Extract the (x, y) coordinate from the center of the cell holding the provided text.  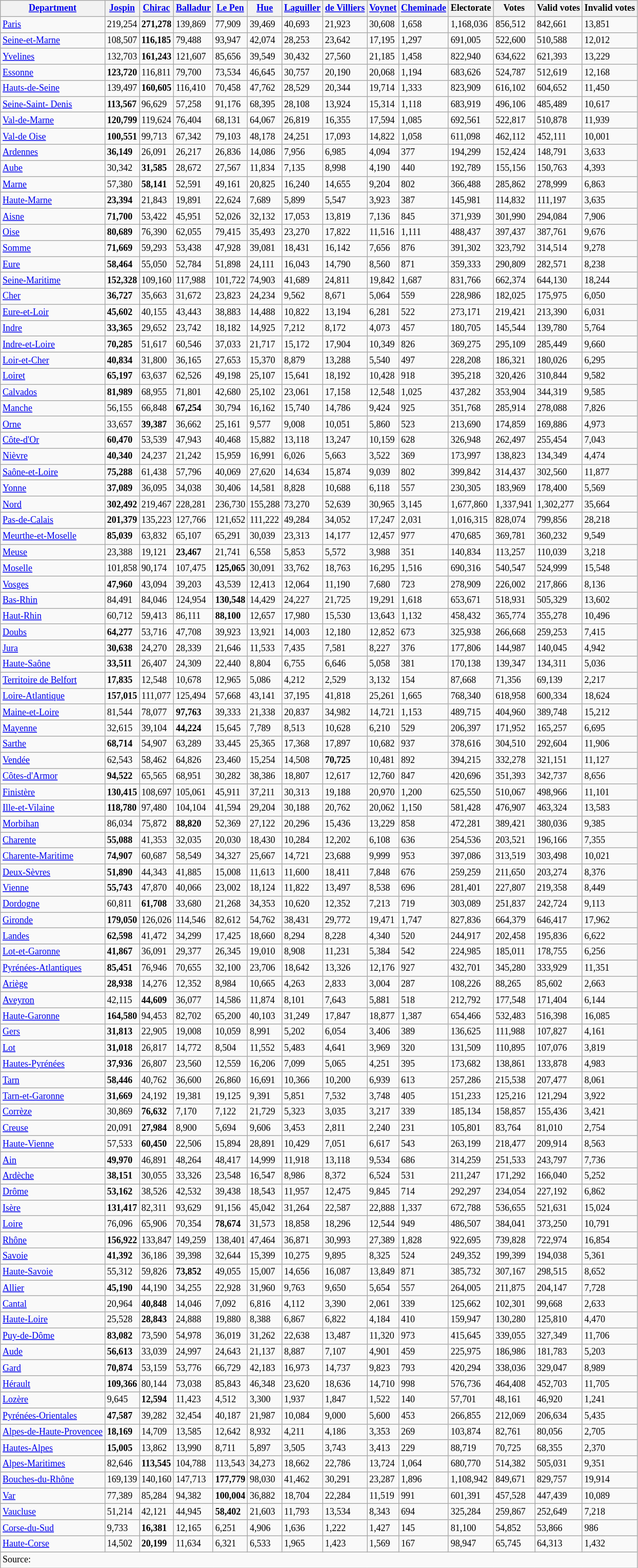
505,031 (559, 1463)
Orne (53, 424)
85,656 (230, 56)
75,288 (122, 472)
8,998 (345, 168)
Ardennes (53, 152)
46,891 (157, 1160)
355,278 (559, 616)
39,081 (265, 248)
36,186 (157, 1256)
28,108 (303, 105)
7,043 (609, 440)
18,807 (303, 776)
28,529 (303, 88)
314,514 (559, 248)
2,529 (345, 680)
6,281 (383, 312)
49,161 (230, 185)
36,600 (194, 1080)
543 (424, 1144)
76,096 (122, 1224)
542 (424, 952)
15,212 (609, 712)
13,194 (345, 312)
219,358 (559, 888)
69,139 (559, 680)
38,431 (303, 920)
360,232 (559, 536)
262,497 (514, 440)
21,242 (194, 457)
3,035 (345, 1112)
18,704 (303, 1496)
91,176 (230, 105)
83,082 (122, 1336)
1,387 (424, 1016)
130,415 (122, 792)
918 (424, 377)
185,011 (514, 952)
70,354 (194, 1224)
1,016,315 (471, 520)
3,988 (383, 552)
149,259 (194, 1240)
6,026 (303, 457)
14,046 (194, 1304)
Haute-Garonne (53, 1016)
457,528 (514, 1496)
65,291 (230, 536)
7,135 (303, 168)
472,281 (471, 824)
488,437 (471, 232)
12,202 (345, 840)
91,156 (230, 1208)
65,107 (194, 536)
30,406 (230, 488)
55,312 (122, 1271)
180,705 (471, 328)
19,381 (194, 1096)
Lot (53, 1048)
Aisne (53, 217)
86,111 (194, 616)
15,530 (345, 616)
225,975 (471, 1351)
847 (424, 776)
60,811 (122, 904)
25,161 (230, 424)
94,453 (157, 1016)
12,176 (383, 968)
33,680 (194, 904)
39,104 (157, 728)
8,984 (230, 984)
7,680 (383, 584)
10,678 (194, 680)
40,762 (157, 1080)
849,671 (514, 1480)
140,160 (157, 1480)
9,351 (609, 1463)
Ain (53, 1160)
34,038 (194, 488)
10,089 (609, 1496)
126,026 (157, 920)
937 (424, 744)
44,609 (157, 999)
52,784 (194, 265)
43,141 (265, 696)
84,491 (122, 600)
Val-de Oise (53, 136)
7,122 (230, 1112)
829,757 (559, 1480)
116,410 (194, 88)
30,313 (303, 792)
13,602 (609, 600)
6,050 (609, 297)
34,299 (194, 936)
20,825 (265, 185)
9,582 (609, 377)
3,421 (609, 1112)
58,402 (230, 1512)
41,867 (122, 952)
6,210 (383, 728)
12,544 (383, 1224)
7,689 (265, 200)
16,691 (265, 1080)
1,132 (424, 616)
54,907 (157, 744)
692,561 (471, 120)
167 (424, 1543)
313,519 (514, 856)
55,050 (157, 265)
68,951 (194, 776)
73,852 (194, 1271)
Balladur (194, 8)
8,376 (609, 872)
646,417 (559, 920)
6,695 (609, 728)
34,255 (194, 1288)
285,862 (514, 185)
36,095 (157, 488)
209,914 (559, 1144)
5,853 (303, 552)
19,010 (265, 952)
11,101 (609, 792)
30,342 (122, 168)
3,217 (383, 1112)
8,563 (609, 1144)
33,445 (230, 744)
15,959 (230, 457)
6,558 (265, 552)
369,275 (471, 344)
77,909 (230, 25)
6,822 (345, 1320)
5,483 (303, 1048)
5,202 (303, 1032)
23,467 (194, 552)
68,714 (122, 744)
104,104 (194, 808)
271,278 (157, 25)
125,494 (194, 696)
105,061 (194, 792)
Var (53, 1496)
94,382 (194, 1496)
327,349 (559, 1336)
229 (424, 1448)
604,652 (559, 88)
24,234 (265, 297)
86,034 (122, 824)
518 (424, 999)
8,711 (230, 1448)
145 (424, 1528)
793 (424, 1368)
47,960 (122, 584)
194,038 (559, 1256)
66,848 (157, 408)
85,284 (157, 1496)
23,548 (230, 1176)
64,826 (194, 760)
486,507 (471, 1224)
Aveyron (53, 999)
54,852 (514, 1528)
251,533 (514, 1160)
17,195 (383, 40)
292,604 (559, 744)
420,696 (471, 776)
24,270 (157, 649)
234,054 (514, 1191)
6,816 (265, 1304)
171,952 (514, 728)
1,302,277 (559, 504)
10,628 (345, 728)
3,353 (383, 1432)
12,642 (230, 1432)
40,834 (122, 360)
664,379 (514, 920)
7,099 (303, 1064)
de Villiers (345, 8)
12,475 (345, 1191)
125,810 (559, 1320)
42,680 (230, 392)
1,965 (303, 1543)
217,866 (559, 584)
48,264 (194, 1160)
88,820 (194, 824)
Voynet (383, 8)
23,688 (345, 856)
634,622 (514, 56)
5,323 (303, 1112)
17,980 (303, 616)
Maine-et-Loire (53, 712)
2,061 (383, 1304)
6,054 (345, 1032)
23,270 (303, 232)
136,625 (471, 1032)
514,382 (514, 1463)
452,111 (559, 136)
177,548 (514, 999)
27,560 (345, 56)
23,560 (194, 1064)
31,018 (122, 1048)
36,019 (230, 1336)
8,372 (345, 1176)
457 (424, 328)
447,439 (559, 1496)
33,365 (122, 328)
52,026 (230, 217)
18,877 (383, 1016)
353,904 (514, 392)
4,474 (609, 457)
9,039 (383, 472)
21,268 (230, 904)
581,428 (471, 808)
16,355 (345, 120)
60,712 (122, 616)
54,978 (194, 1336)
1,168,036 (471, 25)
4,906 (265, 1528)
11,600 (303, 872)
20,068 (383, 72)
5,860 (383, 424)
55,088 (122, 840)
84,046 (157, 600)
17,368 (303, 744)
99,668 (559, 1304)
257,286 (471, 1080)
686 (424, 1160)
3,635 (609, 200)
9,733 (122, 1528)
523 (424, 424)
14,709 (157, 1432)
34,982 (345, 712)
61,438 (157, 472)
683,919 (471, 105)
Haute-Saône (53, 664)
31,264 (303, 1208)
32,454 (194, 1416)
59,413 (157, 616)
6,321 (230, 1543)
826 (424, 344)
Invalid votes (609, 8)
27,620 (265, 472)
Alpes-de-Haute-Provencee (53, 1432)
60,470 (122, 440)
23,642 (345, 40)
24,811 (345, 280)
35,664 (609, 504)
3,145 (424, 504)
139,497 (122, 88)
5,897 (265, 1448)
9,424 (383, 408)
45,602 (122, 312)
199,399 (514, 1256)
949 (424, 1224)
68,131 (230, 120)
127,766 (194, 520)
20,190 (345, 72)
38,151 (122, 1176)
3,969 (383, 1048)
8,560 (383, 265)
11,918 (303, 1160)
195,836 (559, 936)
9,645 (122, 1400)
278,999 (559, 185)
41,689 (303, 280)
7,532 (345, 1096)
57,796 (194, 472)
5,203 (609, 1351)
21,338 (265, 712)
1,636 (303, 1528)
Oise (53, 232)
295,109 (514, 344)
34,353 (265, 904)
Territoire de Belfort (53, 680)
88,265 (514, 984)
17,962 (609, 920)
325,938 (471, 632)
20,091 (122, 1128)
121,294 (559, 1096)
8,986 (303, 1176)
31,262 (265, 1336)
26,836 (230, 152)
103,874 (471, 1432)
30,757 (303, 72)
694 (424, 1512)
150,763 (559, 168)
178,400 (559, 488)
11,705 (609, 1384)
111,988 (514, 1032)
23,287 (383, 1480)
5,065 (345, 1064)
26,807 (157, 1064)
314,259 (471, 1160)
1,618 (424, 600)
47,870 (157, 888)
2,240 (383, 1128)
410 (424, 1320)
15,436 (345, 824)
101,722 (230, 280)
Vienne (53, 888)
21,741 (230, 552)
14,710 (383, 1384)
314,437 (514, 472)
14,003 (303, 632)
39,387 (157, 424)
21,646 (230, 649)
73,590 (157, 1336)
1,200 (424, 792)
377 (424, 152)
202,458 (514, 936)
85,451 (122, 968)
27,122 (265, 824)
302,492 (122, 504)
21,843 (157, 200)
Cantal (53, 1304)
107,475 (194, 569)
16,162 (265, 408)
4,470 (609, 1320)
Jura (53, 649)
15,548 (609, 569)
14,276 (157, 984)
5,361 (609, 1256)
3,748 (383, 1096)
41,885 (194, 872)
14,586 (230, 999)
53,438 (194, 248)
11,320 (383, 1336)
Gers (53, 1032)
32,100 (230, 968)
21,137 (265, 1351)
Meuse (53, 552)
12,457 (383, 536)
Loire-Atlantique (53, 696)
516,398 (559, 1016)
118,780 (122, 808)
44,190 (157, 1288)
41,462 (303, 1480)
Bas-Rhin (53, 600)
25,107 (265, 377)
159,947 (471, 1320)
16,087 (345, 1271)
219,467 (157, 504)
57,258 (194, 105)
20,296 (303, 824)
8,513 (303, 728)
164,580 (122, 1016)
15,024 (609, 1208)
34,327 (230, 856)
10,481 (383, 760)
22,888 (383, 1208)
26,819 (303, 120)
177,806 (471, 649)
134,311 (559, 664)
63,637 (157, 377)
100,551 (122, 136)
1,423 (345, 1543)
Vendée (53, 760)
9,391 (265, 1096)
13,990 (194, 1448)
Saône-et-Loire (53, 472)
113,545 (157, 1463)
46,645 (265, 72)
218,477 (514, 1144)
236,730 (230, 504)
16,381 (157, 1528)
145,981 (471, 200)
113,257 (514, 552)
8,504 (230, 1048)
722,974 (559, 1240)
14,737 (345, 1368)
43,094 (157, 584)
385,732 (471, 1271)
49,055 (230, 1271)
13,583 (609, 808)
8,804 (265, 664)
14,086 (265, 152)
254,536 (471, 840)
23,460 (230, 760)
39,333 (230, 712)
23,620 (303, 1384)
25,667 (265, 856)
Seine-et-Marne (53, 40)
387 (424, 200)
80,689 (122, 232)
249,352 (471, 1256)
39,549 (265, 56)
282,571 (559, 265)
Laguiller (303, 8)
285,914 (514, 408)
40,069 (230, 472)
93,947 (230, 40)
10,496 (609, 616)
204,147 (559, 1288)
53,866 (559, 1528)
36,149 (122, 152)
Cher (53, 297)
10,617 (609, 105)
691,005 (471, 40)
8,061 (609, 1080)
179,050 (122, 920)
5,694 (230, 1128)
30,055 (157, 1176)
Cheminade (424, 8)
15,314 (383, 105)
18,124 (265, 888)
7,355 (609, 840)
6,622 (609, 936)
82,702 (194, 1016)
47,464 (265, 1240)
3,004 (383, 984)
653,671 (471, 600)
131,417 (122, 1208)
11,423 (194, 1400)
Vosges (53, 584)
6,118 (383, 488)
99,713 (157, 136)
27,567 (230, 168)
927 (424, 968)
206,397 (471, 728)
Marne (53, 185)
4,983 (609, 1064)
169,886 (559, 424)
13,497 (345, 888)
4,641 (345, 1048)
185,134 (471, 1112)
19,891 (194, 200)
459 (424, 1351)
65,565 (157, 776)
64,277 (122, 632)
690,316 (471, 569)
203,274 (559, 872)
28,891 (265, 1144)
13,862 (157, 1448)
81,544 (122, 712)
Hautes-Alpes (53, 1448)
59,826 (157, 1271)
14,656 (303, 1271)
12,657 (265, 616)
104,788 (194, 1463)
6,251 (230, 1528)
5,547 (345, 200)
524 (424, 1256)
28,938 (122, 984)
6,939 (383, 1080)
7,107 (345, 1351)
18,192 (345, 377)
Creuse (53, 1128)
242,724 (559, 904)
139,780 (559, 328)
8,887 (303, 1351)
Somme (53, 248)
48,161 (514, 1400)
19,880 (230, 1320)
822,940 (471, 56)
1,025 (424, 392)
378,616 (471, 744)
310,844 (559, 377)
144,987 (514, 649)
391,302 (471, 248)
628 (424, 440)
132,703 (122, 56)
26,407 (157, 664)
35,493 (265, 232)
101,858 (122, 569)
7,848 (383, 872)
18,430 (265, 840)
10,429 (303, 1144)
6,755 (303, 664)
22,928 (230, 1288)
68,355 (559, 1448)
243,797 (559, 1160)
7,435 (303, 649)
Haute-Corse (53, 1543)
4,512 (230, 1400)
1,118 (424, 105)
5,654 (383, 1288)
8,989 (609, 1368)
25,261 (383, 696)
51,214 (122, 1512)
34,273 (265, 1463)
78,674 (230, 1224)
14,822 (383, 136)
366,488 (471, 185)
496,106 (514, 105)
892 (424, 760)
12,760 (383, 776)
29,652 (157, 328)
18,858 (303, 1224)
5,058 (383, 664)
14,581 (265, 488)
1,337 (424, 1208)
60,687 (157, 856)
51,890 (122, 872)
369,781 (514, 536)
723 (424, 584)
Mayenne (53, 728)
23,313 (303, 536)
13,534 (345, 1512)
75,872 (157, 824)
14,999 (265, 1160)
23,388 (122, 552)
155,436 (559, 1112)
497 (424, 360)
333,929 (559, 968)
Moselle (53, 569)
673 (424, 632)
14,925 (265, 328)
19,291 (383, 600)
228,281 (194, 504)
458,432 (471, 616)
462,112 (514, 136)
53,422 (157, 217)
166,040 (559, 1176)
5,064 (383, 297)
31,249 (303, 1016)
986 (609, 1528)
11,613 (265, 872)
432,701 (471, 968)
5,899 (303, 200)
49,198 (230, 377)
856,512 (514, 25)
44,343 (157, 872)
2,031 (424, 520)
22,284 (345, 1496)
389,421 (514, 824)
1,150 (424, 808)
Isère (53, 1208)
600,334 (559, 696)
26,217 (194, 152)
23,823 (230, 297)
489,715 (471, 712)
60,450 (157, 1144)
7,643 (345, 999)
320 (424, 1048)
71,700 (122, 217)
11,834 (265, 168)
12,559 (230, 1064)
30,993 (345, 1240)
351,768 (471, 408)
182,025 (514, 297)
Deux-Sèvres (53, 872)
977 (424, 536)
19,914 (609, 1480)
1,194 (424, 72)
4,161 (609, 1032)
339,055 (514, 1336)
3,819 (609, 1048)
524,787 (514, 72)
18,543 (265, 1191)
8,828 (303, 488)
57,701 (471, 1400)
46,920 (559, 1400)
24,309 (194, 664)
321,151 (559, 760)
18,182 (230, 328)
15,645 (230, 728)
1,297 (424, 40)
345,280 (514, 968)
16,973 (303, 1368)
23,394 (122, 200)
1,896 (424, 1480)
19,188 (345, 792)
61,708 (157, 904)
110,895 (514, 1048)
611,098 (471, 136)
47,762 (265, 88)
40,468 (230, 440)
32,615 (122, 728)
9,385 (609, 824)
31,573 (265, 1224)
5,435 (609, 1416)
207,477 (559, 1080)
529 (424, 728)
124,954 (194, 600)
7,956 (303, 152)
97,480 (157, 808)
116,185 (157, 40)
7,051 (345, 1144)
1,516 (424, 569)
3,413 (383, 1448)
12,180 (345, 632)
18,244 (609, 280)
395,218 (471, 377)
20,344 (345, 88)
387,761 (559, 232)
1,427 (383, 1528)
215,538 (514, 1080)
Haute-Loire (53, 1320)
71,356 (514, 680)
Lot-et-Garonne (53, 952)
Hauts-de-Seine (53, 88)
9,606 (265, 1128)
23,002 (230, 888)
211,650 (514, 872)
Haute-Vienne (53, 1144)
32,035 (194, 840)
30,039 (265, 536)
13,643 (383, 616)
323,792 (514, 248)
53,776 (194, 1368)
6,617 (383, 1144)
186,321 (514, 360)
203,521 (514, 840)
1,432 (609, 1543)
683,626 (471, 72)
41,818 (345, 696)
28,672 (194, 168)
1,569 (383, 1543)
26,860 (230, 1080)
Indre-et-Loire (53, 344)
51,898 (230, 265)
9,823 (383, 1368)
5,384 (383, 952)
6,867 (303, 1320)
290,809 (514, 265)
7,213 (383, 904)
90,174 (157, 569)
121,652 (230, 520)
332,278 (514, 760)
397,437 (514, 232)
Corse-du-Sud (53, 1528)
40,103 (265, 1016)
10,159 (383, 440)
42,532 (194, 1191)
Hérault (53, 1384)
138,823 (514, 457)
12,594 (157, 1400)
498,966 (559, 792)
510,878 (559, 120)
78,077 (157, 712)
12,168 (609, 72)
43,539 (230, 584)
82,311 (157, 1208)
Haute-Marne (53, 200)
7,136 (383, 217)
27,389 (383, 1240)
178,755 (559, 952)
7,218 (609, 1512)
111,197 (559, 200)
42,115 (122, 999)
65,200 (230, 1016)
Valid votes (559, 8)
16,295 (383, 569)
56,613 (122, 1351)
53,159 (157, 1368)
Nièvre (53, 457)
30,965 (383, 504)
21,717 (265, 344)
107,827 (559, 1032)
9,577 (265, 424)
157,015 (122, 696)
57,533 (122, 1144)
255,454 (559, 440)
44,945 (194, 1512)
9,895 (345, 1256)
420,294 (471, 1368)
20,837 (303, 712)
62,543 (122, 760)
1,658 (424, 25)
39,398 (194, 1256)
140,834 (471, 552)
65,197 (122, 377)
17,594 (383, 120)
18,660 (265, 936)
Gironde (53, 920)
Ille-et-Vilaine (53, 808)
219,254 (122, 25)
42,121 (157, 1512)
266,668 (514, 632)
152,424 (514, 152)
Pyrénées-Atlantiques (53, 968)
26,345 (230, 952)
381 (424, 664)
102,301 (514, 1304)
25,528 (122, 1320)
3,390 (345, 1304)
16,547 (265, 1176)
43,443 (194, 312)
57,380 (122, 185)
11,874 (265, 999)
6,862 (609, 1191)
40,340 (122, 457)
16,142 (345, 248)
20,970 (383, 792)
21,603 (265, 1512)
6,524 (383, 1176)
97,763 (194, 712)
30,432 (303, 56)
130,548 (230, 600)
15,882 (265, 440)
8,227 (383, 649)
37,211 (265, 792)
294,084 (559, 217)
11,351 (609, 968)
301,990 (514, 217)
13,921 (265, 632)
27,984 (157, 1128)
20,964 (122, 1304)
18,662 (303, 1463)
768,340 (471, 696)
31,813 (122, 1032)
73,038 (194, 1384)
48,178 (265, 136)
8,908 (303, 952)
359,333 (471, 265)
Meurthe-et-Moselle (53, 536)
1,333 (424, 88)
662,374 (514, 280)
259,867 (514, 1512)
696 (424, 888)
1,085 (424, 120)
45,911 (230, 792)
227,807 (514, 888)
23,706 (265, 968)
13,851 (609, 25)
14,772 (194, 1048)
152,328 (122, 280)
196,166 (559, 840)
9,676 (609, 232)
18,636 (345, 1384)
155,156 (514, 168)
8,652 (609, 1271)
376 (424, 649)
Charente-Maritime (53, 856)
31,672 (194, 297)
7,906 (609, 217)
13,326 (345, 968)
134,349 (559, 457)
41,472 (157, 936)
510,588 (559, 40)
5,036 (609, 664)
19,842 (383, 280)
Savoie (53, 1256)
4,942 (609, 649)
64,313 (559, 1543)
19,125 (230, 1096)
Charente (53, 840)
9,000 (345, 1416)
263,199 (471, 1144)
Ardèche (53, 1176)
531 (424, 1176)
70,874 (122, 1368)
40,187 (230, 1416)
281,401 (471, 888)
Pyrénées-Orientales (53, 1416)
3,505 (303, 1448)
80,056 (559, 1432)
24,643 (230, 1351)
303,089 (471, 904)
58,549 (194, 856)
Finistère (53, 792)
133,878 (559, 1064)
998 (424, 1384)
505,329 (559, 600)
52,369 (230, 824)
123,720 (122, 72)
Haut-Rhin (53, 616)
4,112 (303, 1304)
Loir-et-Cher (53, 360)
73,534 (230, 72)
559 (424, 297)
156,922 (122, 1240)
8,136 (609, 584)
211,875 (514, 1288)
111,077 (157, 696)
251,837 (514, 904)
22,786 (345, 1463)
13,288 (345, 360)
67,254 (194, 408)
Doubs (53, 632)
15,007 (265, 1271)
Val-de-Marne (53, 120)
Seine-Saint- Denis (53, 105)
292,297 (471, 1191)
230,305 (471, 488)
5,540 (383, 360)
98,030 (265, 1480)
Morbihan (53, 824)
Essonne (53, 72)
171,404 (559, 999)
7,212 (303, 328)
Yvelines (53, 56)
9,278 (609, 248)
Manche (53, 408)
20,762 (345, 808)
42,074 (265, 40)
76,946 (157, 968)
3,406 (383, 1032)
8,879 (303, 360)
9,660 (609, 344)
Landes (53, 936)
828,074 (514, 520)
30,794 (230, 408)
11,634 (194, 1543)
29,204 (265, 808)
8,101 (303, 999)
4,263 (303, 984)
13,849 (383, 1271)
20,062 (383, 808)
76,632 (157, 1112)
Eure-et-Loir (53, 312)
68,955 (157, 392)
11,190 (345, 584)
404,960 (514, 712)
10,366 (303, 1080)
991 (424, 1496)
24,192 (157, 1096)
65,745 (514, 1543)
177,779 (230, 1480)
10,822 (303, 312)
116,811 (157, 72)
14,429 (265, 600)
85,039 (122, 536)
Jospin (122, 8)
9,204 (383, 185)
62,055 (194, 232)
344,319 (559, 392)
98,947 (471, 1543)
2,370 (609, 1448)
111,222 (265, 520)
7,728 (609, 1288)
6,108 (383, 840)
394,215 (471, 760)
1,241 (609, 1400)
31,585 (157, 168)
2,633 (609, 1304)
1,687 (424, 280)
125,216 (514, 1096)
14,177 (345, 536)
44,224 (194, 728)
83,764 (514, 1128)
139,869 (194, 25)
485,489 (559, 105)
285,449 (559, 344)
11,877 (609, 472)
79,488 (194, 40)
53,162 (122, 1191)
45,190 (122, 1288)
17,835 (122, 680)
12,012 (609, 40)
169,139 (122, 1480)
82,646 (122, 1463)
15,894 (230, 1144)
31,800 (157, 360)
173,682 (471, 1064)
17,897 (345, 744)
14,786 (345, 408)
174,859 (514, 424)
520 (424, 936)
18,642 (303, 968)
Rhône (53, 1240)
3,522 (383, 457)
22,638 (303, 1336)
24,111 (265, 265)
Chirac (157, 8)
7,092 (230, 1304)
10,791 (609, 1224)
113,543 (230, 1463)
8,325 (383, 1256)
325,284 (471, 1512)
5,764 (609, 328)
244,917 (471, 936)
6,863 (609, 185)
9,113 (609, 904)
11,957 (303, 1191)
Côte-d'Or (53, 440)
30,608 (383, 25)
17,247 (383, 520)
47,943 (194, 440)
76,390 (157, 232)
23,742 (194, 328)
15,399 (265, 1256)
120,799 (122, 120)
40,155 (157, 312)
Bouches-du-Rhône (53, 1480)
278,088 (559, 408)
81,989 (122, 392)
31,669 (122, 1096)
11,519 (383, 1496)
2,705 (609, 1432)
2,754 (609, 1128)
76,404 (194, 120)
28,218 (609, 520)
58,462 (157, 760)
3,922 (609, 1096)
227,192 (559, 1191)
16,085 (609, 1016)
13,487 (345, 1336)
302,560 (559, 472)
389,748 (559, 712)
464,408 (514, 1384)
Sarthe (53, 744)
2,217 (609, 680)
81,010 (559, 1128)
4,393 (609, 168)
49,284 (303, 520)
119,624 (157, 120)
Indre (53, 328)
7,826 (609, 408)
47,708 (194, 632)
1,847 (345, 1400)
6,031 (609, 312)
5,252 (609, 1176)
1,828 (424, 1240)
3,453 (303, 1128)
15,641 (303, 377)
19,121 (157, 552)
Corrèze (53, 1112)
6,985 (345, 152)
11,516 (383, 232)
39,469 (265, 25)
522,817 (514, 120)
384,041 (514, 1224)
130,280 (514, 1320)
40,066 (194, 888)
11,793 (303, 1512)
32,132 (265, 217)
12,413 (265, 584)
17,822 (345, 232)
46,348 (265, 1384)
1,665 (424, 696)
326,948 (471, 440)
16,240 (303, 185)
80,144 (157, 1384)
36,882 (265, 1496)
107,076 (559, 1048)
512,619 (559, 72)
213,690 (471, 424)
82,612 (230, 920)
108,507 (122, 40)
10,349 (383, 344)
Drôme (53, 1191)
54,762 (265, 920)
55,743 (122, 888)
93,629 (194, 1208)
87,668 (471, 680)
9,650 (345, 1288)
395 (424, 1064)
58,446 (122, 1080)
21,729 (265, 1112)
173,997 (471, 457)
10,665 (265, 984)
823,909 (471, 88)
63,289 (194, 744)
37,936 (122, 1064)
10,021 (609, 856)
521,631 (559, 1208)
131,509 (471, 1048)
11,906 (609, 744)
180,026 (559, 360)
20,199 (157, 1543)
397,086 (471, 856)
4,211 (303, 1432)
13,585 (194, 1432)
Electorate (471, 8)
73,270 (303, 504)
Paris (53, 25)
45,042 (265, 1208)
Alpes-Maritimes (53, 1463)
4,184 (383, 1320)
1,111 (424, 232)
273,171 (471, 312)
15,005 (122, 1448)
14,655 (345, 185)
20,030 (230, 840)
680,770 (471, 1463)
5,572 (345, 552)
117,988 (194, 280)
Gard (53, 1368)
37,195 (303, 696)
12,852 (383, 632)
11,706 (609, 1336)
155,288 (265, 504)
8,294 (303, 936)
231 (424, 1128)
21,987 (265, 1416)
9,562 (303, 297)
71,669 (122, 248)
Seine-Maritime (53, 280)
33,039 (157, 1351)
109,366 (122, 1384)
29,772 (345, 920)
140 (424, 1400)
Aube (53, 168)
140,045 (559, 649)
4,973 (609, 424)
18,296 (345, 1224)
21,725 (345, 600)
298,515 (559, 1271)
714 (424, 1191)
10,059 (230, 1032)
953 (424, 856)
59,293 (157, 248)
8,238 (609, 265)
212,069 (514, 1416)
151,233 (471, 1096)
Aude (53, 1351)
18,763 (345, 569)
24,251 (303, 136)
922,695 (471, 1240)
8,991 (265, 1032)
26,817 (157, 1048)
41,392 (122, 1256)
39,438 (230, 1191)
440 (424, 168)
351,393 (514, 776)
58,141 (157, 185)
30,291 (345, 1480)
38,386 (265, 776)
21,185 (383, 56)
114,832 (514, 200)
303,498 (559, 856)
219,421 (514, 312)
4,251 (383, 1064)
9,549 (609, 536)
3,132 (383, 680)
1,937 (303, 1400)
13,724 (383, 1463)
8,172 (345, 328)
27,653 (230, 360)
278,909 (471, 584)
8,900 (194, 1128)
6,295 (609, 360)
15,370 (265, 360)
16,991 (265, 457)
858 (424, 824)
4,190 (383, 168)
133,847 (157, 1240)
36,727 (122, 297)
40,848 (157, 1304)
1,677,860 (471, 504)
18,624 (609, 696)
160,605 (157, 88)
108,697 (157, 792)
3,300 (265, 1400)
19,471 (383, 920)
5,569 (609, 488)
24,237 (157, 457)
14,790 (345, 265)
22,905 (157, 1032)
399,842 (471, 472)
11,533 (265, 649)
148,791 (559, 152)
10,682 (383, 744)
613 (424, 1080)
842,661 (559, 25)
88,100 (230, 616)
Hue (265, 8)
6,533 (265, 1543)
13,247 (345, 440)
Côtes-d'Armor (53, 776)
39,923 (230, 632)
Source: (319, 1560)
224,985 (471, 952)
470,685 (471, 536)
264,005 (471, 1288)
30,188 (303, 808)
30,638 (122, 649)
719 (424, 904)
831,766 (471, 280)
Ariège (53, 984)
135,223 (157, 520)
3,633 (609, 152)
369 (424, 457)
644,130 (559, 280)
Hautes-Pyrénées (53, 1064)
9,585 (609, 392)
145,544 (514, 328)
11,822 (303, 888)
2,811 (345, 1128)
320,426 (514, 377)
8,538 (383, 888)
213,390 (559, 312)
1,747 (424, 920)
5,086 (265, 680)
28,843 (157, 1320)
49,970 (122, 1160)
175,975 (559, 297)
37,089 (122, 488)
138,861 (514, 1064)
18,169 (122, 1432)
33,326 (194, 1176)
304,510 (514, 744)
15,740 (303, 408)
15,254 (265, 760)
25,102 (265, 392)
113,567 (122, 105)
351 (424, 552)
10,001 (609, 136)
28,339 (194, 649)
12,617 (345, 776)
51,617 (157, 344)
10,200 (345, 1080)
19,714 (383, 88)
14,634 (303, 472)
453 (424, 1416)
15,172 (303, 344)
125,065 (230, 569)
1,458 (424, 56)
7,789 (265, 728)
4,186 (345, 1432)
9,999 (383, 856)
452,703 (559, 1384)
74,903 (265, 280)
10,275 (303, 1256)
96,629 (157, 105)
25,365 (265, 744)
Haute-Savoie (53, 1271)
3,923 (383, 200)
5,600 (383, 1416)
3,743 (345, 1448)
30,091 (265, 569)
158,857 (514, 1112)
36,662 (194, 424)
532,483 (514, 1016)
307,167 (514, 1271)
81,100 (471, 1528)
57,668 (230, 696)
228,986 (471, 297)
8,932 (265, 1432)
30,282 (230, 776)
9,845 (383, 1191)
827,836 (471, 920)
31,960 (265, 1288)
38,883 (230, 312)
4,340 (383, 936)
79,415 (230, 232)
105,801 (471, 1128)
139,347 (514, 664)
58,464 (122, 265)
121,607 (194, 56)
77,389 (122, 1496)
41,353 (157, 840)
6,144 (609, 999)
8,228 (345, 936)
672,788 (471, 1208)
3,218 (609, 552)
33,657 (122, 424)
371,939 (471, 217)
2,663 (609, 984)
5,881 (383, 999)
32,644 (230, 1256)
Lozère (53, 1400)
10,688 (345, 488)
621,393 (559, 56)
62,598 (122, 936)
17,904 (345, 344)
85,843 (230, 1384)
1,058 (424, 136)
4,073 (383, 328)
522 (424, 312)
973 (424, 1336)
10,428 (383, 377)
85,602 (559, 984)
39,203 (194, 584)
100,004 (230, 1496)
6,646 (345, 664)
269 (424, 1432)
24,227 (303, 600)
1,153 (424, 712)
8,388 (265, 1320)
64,067 (265, 120)
147,713 (194, 1480)
9,763 (303, 1288)
10,620 (303, 904)
22,506 (194, 1144)
30,869 (122, 1112)
48,417 (230, 1160)
70,458 (230, 88)
52,591 (194, 185)
29,377 (194, 952)
38,526 (157, 1191)
71,801 (194, 392)
1,222 (345, 1528)
62,526 (194, 377)
56,155 (122, 408)
4,212 (303, 680)
70,655 (194, 968)
16,854 (609, 1240)
165,257 (559, 728)
108,226 (471, 984)
42,183 (265, 1368)
Tarn-et-Garonne (53, 1096)
389 (424, 1032)
11,552 (265, 1048)
24,997 (194, 1351)
45,951 (194, 217)
8,343 (383, 1512)
138,401 (230, 1240)
17,158 (345, 392)
Department (53, 8)
16,206 (265, 1064)
329,047 (559, 1368)
845 (424, 217)
625,550 (471, 792)
186,986 (514, 1351)
518,931 (514, 600)
125,662 (471, 1304)
7,415 (609, 632)
181,783 (559, 1351)
16,043 (303, 265)
22,440 (230, 664)
23,061 (303, 392)
17,093 (345, 136)
74,907 (122, 856)
524,999 (559, 569)
70,285 (122, 344)
17,053 (303, 217)
41,594 (230, 808)
39,282 (157, 1416)
12,165 (194, 1528)
40,693 (303, 25)
510,067 (514, 792)
338,036 (514, 1368)
7,736 (609, 1160)
47,587 (122, 1416)
63,832 (157, 536)
170,138 (471, 664)
18,411 (345, 872)
17,425 (230, 936)
799,856 (559, 520)
12,064 (303, 584)
342,737 (559, 776)
171,292 (514, 1176)
7,656 (383, 248)
19,008 (194, 1032)
Loiret (53, 377)
192,789 (471, 168)
201,379 (122, 520)
10,284 (303, 840)
109,160 (157, 280)
476,907 (514, 808)
8,656 (609, 776)
52,639 (345, 504)
65,906 (157, 1224)
636 (424, 840)
1,522 (383, 1400)
Puy-de-Dôme (53, 1336)
15,874 (345, 472)
252,649 (559, 1512)
13,924 (345, 105)
33,762 (303, 569)
576,736 (471, 1384)
36,871 (303, 1240)
8,671 (345, 297)
114,546 (194, 920)
26,091 (157, 152)
Calvados (53, 392)
79,103 (230, 136)
Le Pen (230, 8)
35,663 (157, 297)
616,102 (514, 88)
Dordogne (53, 904)
925 (424, 408)
67,342 (194, 136)
34,052 (345, 520)
437,282 (471, 392)
10,051 (345, 424)
Eure (53, 265)
110,039 (559, 552)
21,923 (345, 25)
6,256 (609, 952)
266,855 (471, 1416)
206,634 (559, 1416)
380,036 (559, 824)
183,969 (514, 488)
463,324 (559, 808)
79,700 (194, 72)
259,259 (471, 872)
Votes (514, 8)
28,253 (303, 40)
37,033 (230, 344)
7,170 (194, 1112)
13,819 (345, 217)
522,600 (514, 40)
154 (424, 680)
1,108,942 (471, 1480)
536,655 (514, 1208)
Pas-de-Calais (53, 520)
66,729 (230, 1368)
415,645 (471, 1336)
654,466 (471, 1016)
47,928 (230, 248)
676 (424, 872)
405 (424, 1096)
11,127 (609, 760)
540,547 (514, 569)
14,502 (122, 1543)
12,965 (230, 680)
Vaucluse (53, 1512)
161,243 (157, 56)
15,008 (230, 872)
94,522 (122, 776)
11,939 (609, 120)
194,299 (471, 152)
Nord (53, 504)
226,002 (514, 584)
9,008 (303, 424)
22,624 (230, 200)
17,847 (345, 1016)
53,716 (157, 632)
5,851 (303, 1096)
2,833 (345, 984)
14,508 (303, 760)
1,337,941 (514, 504)
9,534 (383, 1160)
373,250 (559, 1224)
68,395 (265, 105)
4,094 (383, 152)
211,247 (471, 1176)
228,208 (471, 360)
Loire (53, 1224)
14,488 (265, 312)
36,165 (194, 360)
212,792 (471, 999)
365,774 (514, 616)
11,231 (345, 952)
11,450 (609, 88)
36,091 (157, 952)
33,511 (122, 664)
259,253 (559, 632)
7,581 (345, 649)
24,888 (194, 1320)
18,431 (303, 248)
36,077 (194, 999)
Allier (53, 1288)
618,958 (514, 696)
10,084 (303, 1416)
1,064 (424, 1463)
22,587 (345, 1208)
876 (424, 248)
60,546 (194, 344)
4,901 (383, 1351)
53,539 (157, 440)
88,719 (471, 1448)
Tarn (53, 1080)
601,391 (471, 1496)
82,761 (514, 1432)
Yonne (53, 488)
5,663 (345, 457)
739,828 (514, 1240)
287 (424, 984)
8,449 (609, 888)
